Locate the cell with the specified text and output its [X, Y] center coordinate. 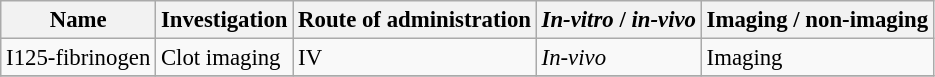
Route of administration [414, 20]
I125-fibrinogen [78, 58]
Imaging [817, 58]
Imaging / non-imaging [817, 20]
Name [78, 20]
In-vivo [618, 58]
In-vitro / in-vivo [618, 20]
Investigation [224, 20]
Clot imaging [224, 58]
IV [414, 58]
